Extract the [X, Y] coordinate from the center of the cell holding the provided text.  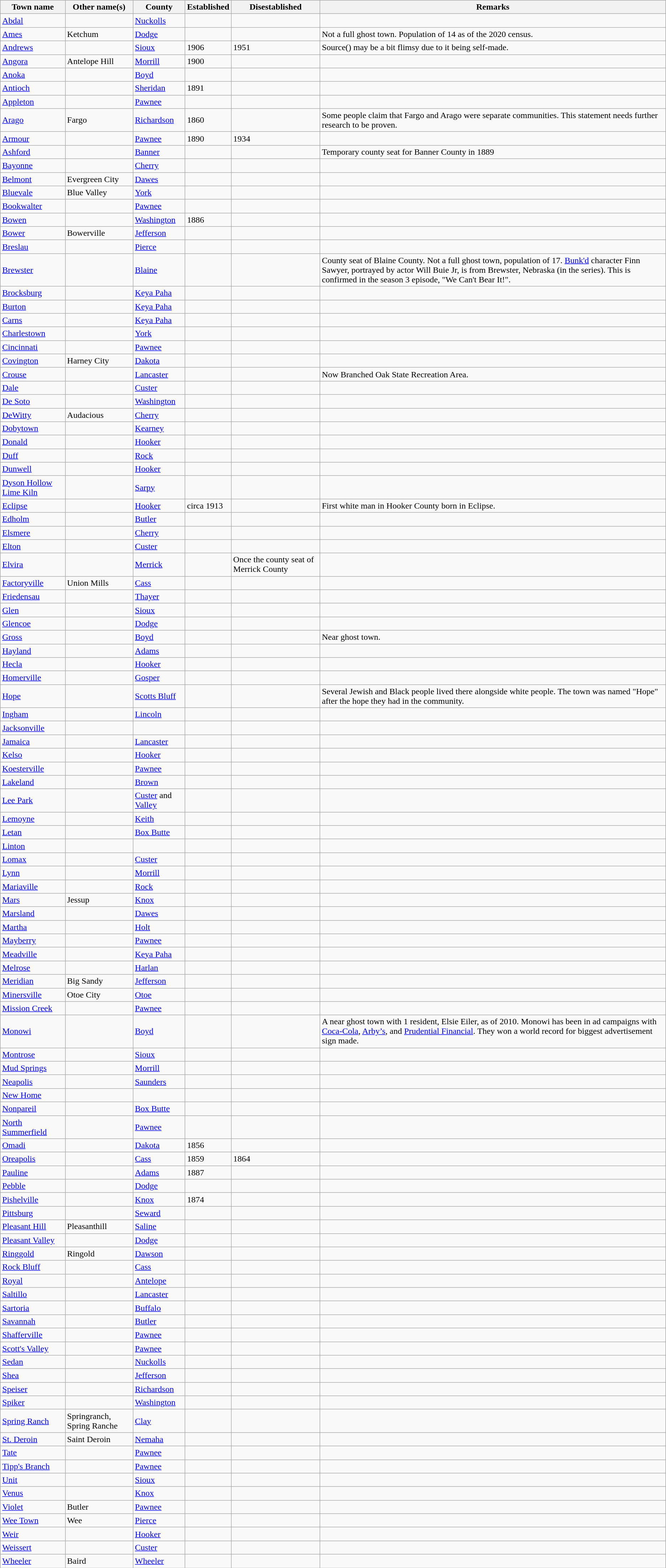
Springranch, Spring Ranche [99, 1421]
Sarpy [159, 487]
Other name(s) [99, 7]
Source() may be a bit flimsy due to it being self-made. [493, 48]
1906 [208, 48]
Pebble [33, 1186]
Armour [33, 138]
Duff [33, 456]
Bowerville [99, 233]
Sheridan [159, 88]
Nonpareil [33, 1109]
Banner [159, 152]
Edholm [33, 519]
Spiker [33, 1403]
St. Deroin [33, 1439]
Lee Park [33, 800]
Tipp's Branch [33, 1466]
Fargo [99, 120]
Bayonne [33, 165]
Mariaville [33, 887]
Mission Creek [33, 1008]
Glencoe [33, 623]
Town name [33, 7]
1864 [275, 1159]
1900 [208, 61]
Jamaica [33, 742]
Antioch [33, 88]
Breslau [33, 247]
Gross [33, 637]
Wee [99, 1520]
Evergreen City [99, 179]
Kearney [159, 429]
Blaine [159, 270]
Hope [33, 696]
Violet [33, 1507]
1890 [208, 138]
Neapolis [33, 1081]
Meridian [33, 981]
Once the county seat of Merrick County [275, 565]
Cincinnati [33, 347]
First white man in Hooker County born in Eclipse. [493, 506]
Hayland [33, 650]
Elvira [33, 565]
Brocksburg [33, 293]
Several Jewish and Black people lived there alongside white people. The town was named "Hope" after the hope they had in the community. [493, 696]
Angora [33, 61]
Mud Springs [33, 1068]
Tate [33, 1453]
1859 [208, 1159]
Glen [33, 610]
Saline [159, 1227]
Hecla [33, 664]
Blue Valley [99, 193]
Bookwalter [33, 206]
Kelso [33, 755]
Venus [33, 1493]
1860 [208, 120]
Antelope Hill [99, 61]
Arago [33, 120]
Dyson Hollow Lime Kiln [33, 487]
Appleton [33, 102]
Antelope [159, 1281]
Not a full ghost town. Population of 14 as of the 2020 census. [493, 34]
Temporary county seat for Banner County in 1889 [493, 152]
Shea [33, 1376]
Eclipse [33, 506]
DeWitty [33, 415]
Baird [99, 1561]
Big Sandy [99, 981]
1951 [275, 48]
Remarks [493, 7]
Koesterville [33, 769]
Letan [33, 832]
Scott's Valley [33, 1348]
Nemaha [159, 1439]
1891 [208, 88]
Lincoln [159, 714]
Martha [33, 927]
Charlestown [33, 334]
Otoe [159, 995]
Savannah [33, 1321]
Weir [33, 1534]
Linton [33, 846]
Monowi [33, 1031]
Speiser [33, 1389]
Bowen [33, 220]
Ingham [33, 714]
Weissert [33, 1547]
Lynn [33, 873]
Shafferville [33, 1335]
Factoryville [33, 583]
Saunders [159, 1081]
Keith [159, 819]
Lakeland [33, 782]
Brewster [33, 270]
1886 [208, 220]
Holt [159, 927]
Sedan [33, 1362]
Pauline [33, 1173]
Audacious [99, 415]
Otoe City [99, 995]
Pleasant Valley [33, 1240]
Dobytown [33, 429]
Near ghost town. [493, 637]
Anoka [33, 75]
Elsmere [33, 533]
Meadville [33, 954]
Disestablished [275, 7]
Harney City [99, 361]
Established [208, 7]
Rock Bluff [33, 1267]
1887 [208, 1173]
New Home [33, 1095]
Thayer [159, 596]
Some people claim that Fargo and Arago were separate communities. This statement needs further research to be proven. [493, 120]
Ketchum [99, 34]
1856 [208, 1146]
Belmont [33, 179]
County [159, 7]
Friedensau [33, 596]
Minersville [33, 995]
Mars [33, 900]
Montrose [33, 1054]
Ashford [33, 152]
Dunwell [33, 469]
Bluevale [33, 193]
Lemoyne [33, 819]
Ringgold [33, 1254]
Custer and Valley [159, 800]
Sartoria [33, 1308]
Scotts Bluff [159, 696]
Pleasant Hill [33, 1227]
Ringold [99, 1254]
1934 [275, 138]
Crouse [33, 374]
Saint Deroin [99, 1439]
Clay [159, 1421]
circa 1913 [208, 506]
Dawson [159, 1254]
Union Mills [99, 583]
Wee Town [33, 1520]
Seward [159, 1213]
1874 [208, 1200]
Ames [33, 34]
Burton [33, 307]
Saltillo [33, 1294]
Dale [33, 388]
Abdal [33, 21]
Now Branched Oak State Recreation Area. [493, 374]
Pittsburg [33, 1213]
North Summerfield [33, 1127]
Omadi [33, 1146]
Elton [33, 546]
Jacksonville [33, 728]
Pleasanthill [99, 1227]
Andrews [33, 48]
Oreapolis [33, 1159]
Covington [33, 361]
Bower [33, 233]
Marsland [33, 914]
Mayberry [33, 941]
Gosper [159, 678]
Melrose [33, 968]
Brown [159, 782]
Lomax [33, 859]
Unit [33, 1480]
Royal [33, 1281]
Harlan [159, 968]
Buffalo [159, 1308]
Pishelville [33, 1200]
Merrick [159, 565]
Spring Ranch [33, 1421]
De Soto [33, 401]
Carns [33, 320]
Jessup [99, 900]
Donald [33, 442]
Homerville [33, 678]
